Return [x, y] of the center of cell containing provided text 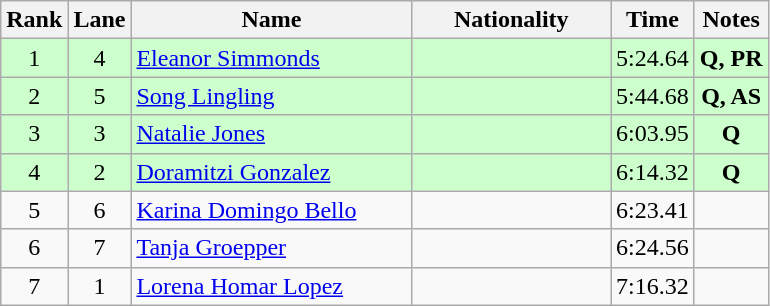
6:24.56 [653, 248]
Notes [731, 20]
Q, PR [731, 58]
Name [272, 20]
6:14.32 [653, 172]
6:23.41 [653, 210]
5:24.64 [653, 58]
Lane [100, 20]
Q, AS [731, 96]
6:03.95 [653, 134]
Time [653, 20]
Nationality [512, 20]
Eleanor Simmonds [272, 58]
5:44.68 [653, 96]
Rank [34, 20]
Natalie Jones [272, 134]
7:16.32 [653, 286]
Lorena Homar Lopez [272, 286]
Karina Domingo Bello [272, 210]
Doramitzi Gonzalez [272, 172]
Song Lingling [272, 96]
Tanja Groepper [272, 248]
